Identify which cell holds the provided text, then report its (X, Y) central coordinate. 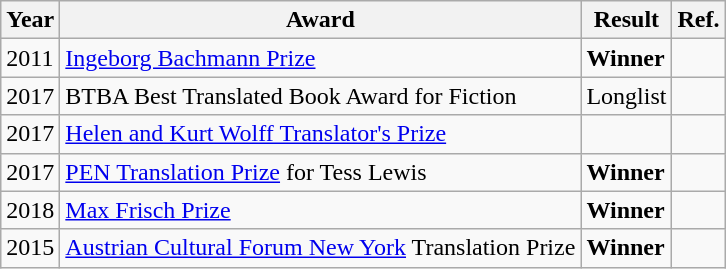
2018 (30, 210)
Longlist (626, 96)
BTBA Best Translated Book Award for Fiction (320, 96)
2011 (30, 58)
Helen and Kurt Wolff Translator's Prize (320, 134)
Award (320, 20)
Max Frisch Prize (320, 210)
Ref. (698, 20)
Year (30, 20)
Austrian Cultural Forum New York Translation Prize (320, 248)
Result (626, 20)
Ingeborg Bachmann Prize (320, 58)
PEN Translation Prize for Tess Lewis (320, 172)
2015 (30, 248)
